Search for the cell housing the specified text and yield its [x, y] center coordinate. 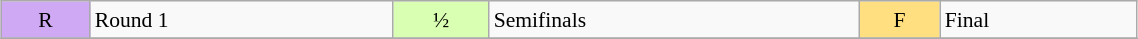
R [46, 20]
Round 1 [242, 20]
½ [440, 20]
Semifinals [674, 20]
Final [1038, 20]
F [900, 20]
